Search for the cell housing the specified text and yield its (X, Y) center coordinate. 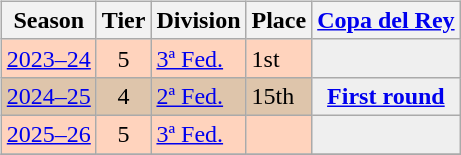
2025–26 (48, 134)
4 (124, 96)
2024–25 (48, 96)
Division (198, 20)
2023–24 (48, 58)
15th (279, 96)
Season (48, 20)
Place (279, 20)
2ª Fed. (198, 96)
Copa del Rey (386, 20)
1st (279, 58)
First round (386, 96)
Tier (124, 20)
